Provide the [X, Y] coordinate of the cell's center where the given text is located.  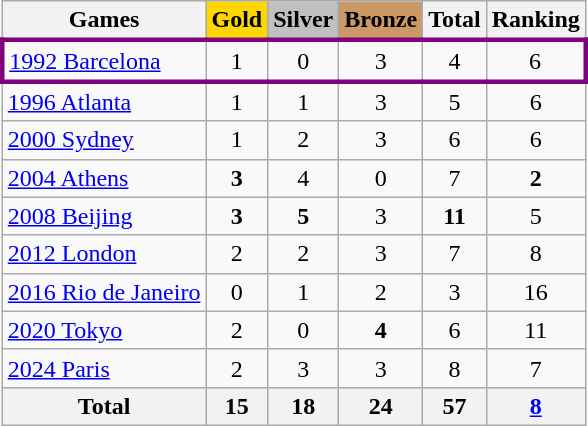
18 [304, 406]
1992 Barcelona [104, 60]
1996 Atlanta [104, 101]
Bronze [381, 21]
2024 Paris [104, 368]
16 [536, 292]
Silver [304, 21]
Ranking [536, 21]
15 [237, 406]
24 [381, 406]
2000 Sydney [104, 140]
2020 Tokyo [104, 330]
Games [104, 21]
57 [455, 406]
Gold [237, 21]
2008 Beijing [104, 216]
2012 London [104, 254]
2016 Rio de Janeiro [104, 292]
2004 Athens [104, 178]
